Return the (x, y) coordinate for the center point of the cell that contains the specified text.  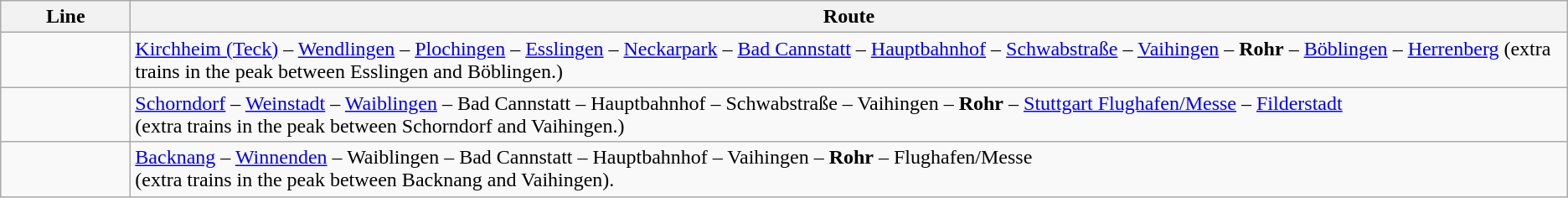
Route (849, 17)
Line (65, 17)
